Identify which cell holds the provided text, then report its [X, Y] central coordinate. 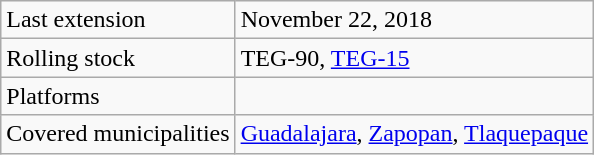
Guadalajara, Zapopan, Tlaquepaque [414, 134]
TEG-90, TEG-15 [414, 58]
Last extension [118, 20]
Platforms [118, 96]
November 22, 2018 [414, 20]
Rolling stock [118, 58]
Covered municipalities [118, 134]
